Detect which cell encompasses the target text, then output its (X, Y) center coordinate. 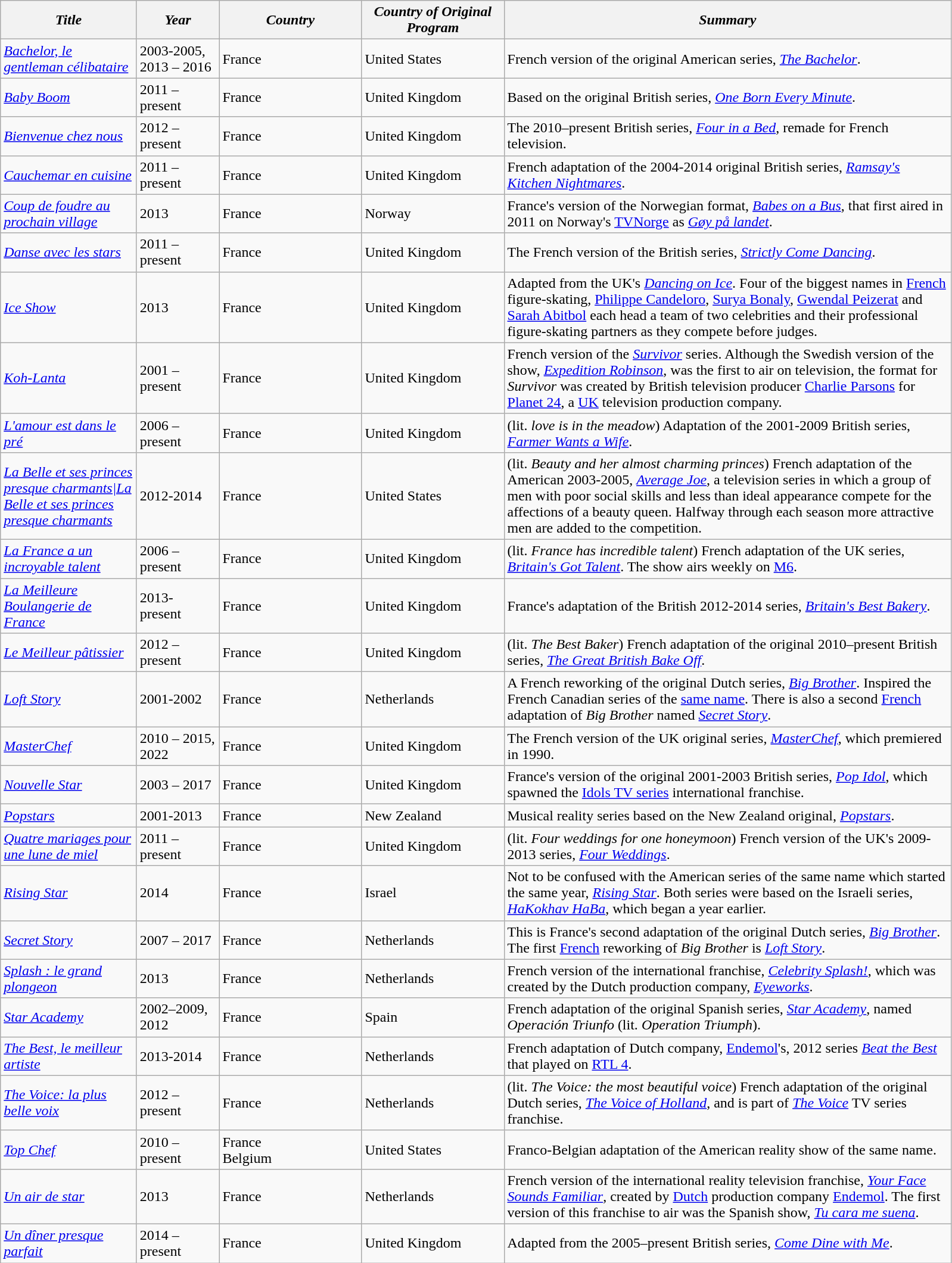
Nouvelle Star (69, 785)
2010 – 2015, 2022 (178, 746)
2001-2013 (178, 816)
MasterChef (69, 746)
Cauchemar en cuisine (69, 175)
2014 – present (178, 1243)
2014 (178, 893)
2010 – present (178, 1150)
Rising Star (69, 893)
French adaptation of Dutch company, Endemol's, 2012 series Beat the Best that played on RTL 4. (728, 1056)
2002–2009, 2012 (178, 1018)
The Best, le meilleur artiste (69, 1056)
(lit. Four weddings for one honeymoon) French version of the UK's 2009-2013 series, Four Weddings. (728, 846)
Danse avec les stars (69, 253)
La Meilleure Boulangerie de France (69, 605)
2003 – 2017 (178, 785)
La Belle et ses princes presque charmants|La Belle et ses princes presque charmants (69, 496)
2001 – present (178, 378)
New Zealand (433, 816)
(lit. love is in the meadow) Adaptation of the 2001-2009 British series, Farmer Wants a Wife. (728, 433)
Spain (433, 1018)
Un air de star (69, 1196)
Franco-Belgian adaptation of the American reality show of the same name. (728, 1150)
(lit. The Best Baker) French adaptation of the original 2010–present British series, The Great British Bake Off. (728, 653)
2001-2002 (178, 699)
Adapted from the 2005–present British series, Come Dine with Me. (728, 1243)
Musical reality series based on the New Zealand original, Popstars. (728, 816)
2013-2014 (178, 1056)
2007 – 2017 (178, 940)
Israel (433, 893)
(lit. France has incredible talent) French adaptation of the UK series, Britain's Got Talent. The show airs weekly on M6. (728, 559)
Star Academy (69, 1018)
Splash : le grand plongeon (69, 978)
2003-2005, 2013 – 2016 (178, 58)
L'amour est dans le pré (69, 433)
The French version of the UK original series, MasterChef, which premiered in 1990. (728, 746)
This is France's second adaptation of the original Dutch series, Big Brother. The first French reworking of Big Brother is Loft Story. (728, 940)
Bienvenue chez nous (69, 136)
Loft Story (69, 699)
Koh-Lanta (69, 378)
The French version of the British series, Strictly Come Dancing. (728, 253)
Year (178, 20)
French adaptation of the original Spanish series, Star Academy, named Operación Triunfo (lit. Operation Triumph). (728, 1018)
France's version of the original 2001-2003 British series, Pop Idol, which spawned the Idols TV series international franchise. (728, 785)
French version of the original American series, The Bachelor. (728, 58)
Baby Boom (69, 98)
FranceBelgium (291, 1150)
Title (69, 20)
2013- present (178, 605)
The 2010–present British series, Four in a Bed, remade for French television. (728, 136)
Popstars (69, 816)
Ice Show (69, 307)
Coup de foudre au prochain village (69, 213)
France's adaptation of the British 2012-2014 series, Britain's Best Bakery. (728, 605)
Country (291, 20)
Un dîner presque parfait (69, 1243)
Quatre mariages pour une lune de miel (69, 846)
Bachelor, le gentleman célibataire (69, 58)
2012-2014 (178, 496)
Secret Story (69, 940)
Based on the original British series, One Born Every Minute. (728, 98)
French version of the international franchise, Celebrity Splash!, which was created by the Dutch production company, Eyeworks. (728, 978)
La France a un incroyable talent (69, 559)
Summary (728, 20)
Norway (433, 213)
France's version of the Norwegian format, Babes on a Bus, that first aired in 2011 on Norway's TVNorge as Gøy på landet. (728, 213)
The Voice: la plus belle voix (69, 1103)
Top Chef (69, 1150)
Country of Original Program (433, 20)
French adaptation of the 2004-2014 original British series, Ramsay's Kitchen Nightmares. (728, 175)
Le Meilleur pâtissier (69, 653)
